Output the (x, y) coordinate of the center of the cell containing the given text.  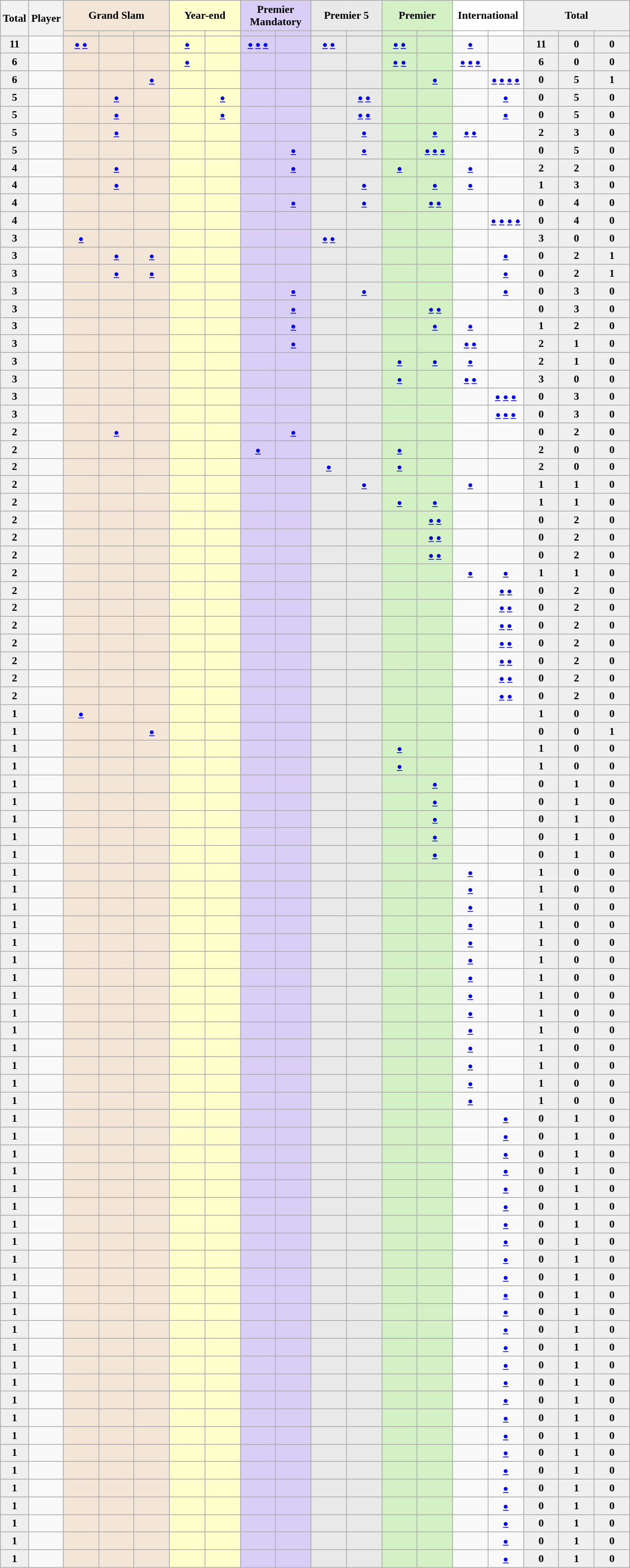
Premier Mandatory (276, 16)
Year-end (205, 16)
Premier (417, 16)
International (488, 16)
Player (46, 18)
Grand Slam (117, 16)
Premier 5 (347, 16)
